Find where the given text appears and provide that cell's center as (X, Y) coordinate. 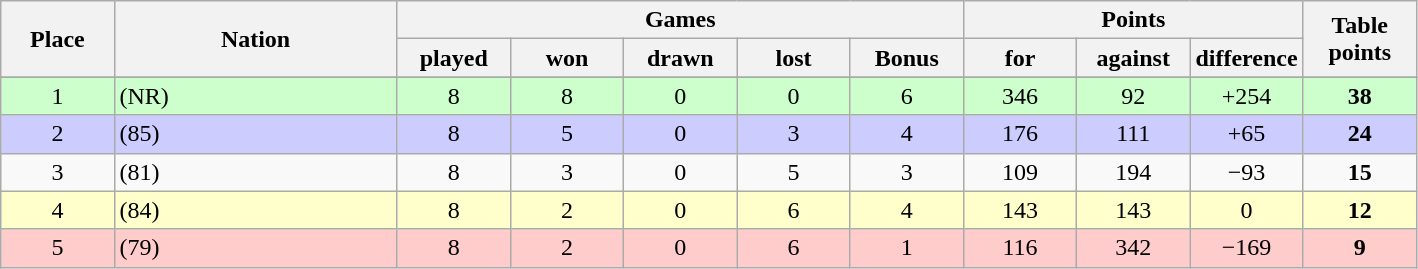
for (1020, 58)
38 (1360, 96)
played (454, 58)
116 (1020, 248)
92 (1134, 96)
(85) (256, 134)
24 (1360, 134)
176 (1020, 134)
difference (1246, 58)
12 (1360, 210)
194 (1134, 172)
+254 (1246, 96)
Tablepoints (1360, 39)
109 (1020, 172)
(NR) (256, 96)
−169 (1246, 248)
Nation (256, 39)
Bonus (906, 58)
Place (58, 39)
won (566, 58)
9 (1360, 248)
15 (1360, 172)
346 (1020, 96)
drawn (680, 58)
111 (1134, 134)
342 (1134, 248)
(84) (256, 210)
Points (1133, 20)
lost (794, 58)
+65 (1246, 134)
(79) (256, 248)
−93 (1246, 172)
Games (680, 20)
against (1134, 58)
(81) (256, 172)
